Return [X, Y] of the center of cell containing provided text 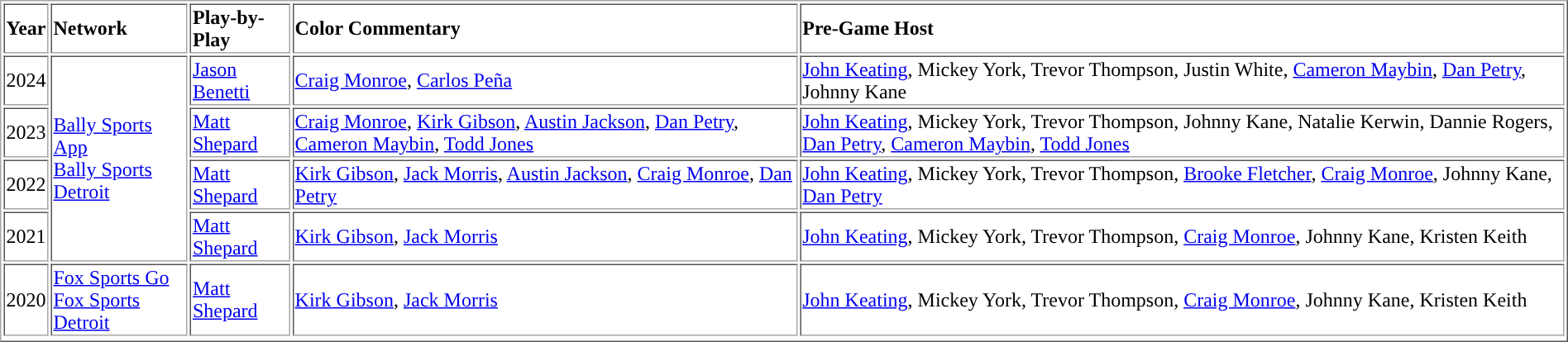
2021 [26, 236]
Bally Sports AppBally Sports Detroit [119, 159]
Craig Monroe, Kirk Gibson, Austin Jackson, Dan Petry, Cameron Maybin, Todd Jones [546, 132]
John Keating, Mickey York, Trevor Thompson, Justin White, Cameron Maybin, Dan Petry, Johnny Kane [1182, 81]
John Keating, Mickey York, Trevor Thompson, Brooke Fletcher, Craig Monroe, Johnny Kane, Dan Petry [1182, 185]
2024 [26, 81]
Craig Monroe, Carlos Peña [546, 81]
Year [26, 28]
Color Commentary [546, 28]
John Keating, Mickey York, Trevor Thompson, Johnny Kane, Natalie Kerwin, Dannie Rogers, Dan Petry, Cameron Maybin, Todd Jones [1182, 132]
Pre-Game Host [1182, 28]
2022 [26, 185]
Play-by-Play [240, 28]
Fox Sports GoFox Sports Detroit [119, 301]
Network [119, 28]
2020 [26, 301]
Kirk Gibson, Jack Morris, Austin Jackson, Craig Monroe, Dan Petry [546, 185]
2023 [26, 132]
Jason Benetti [240, 81]
